Scan for the cell matching the given text and deliver its [X, Y] coordinate at center. 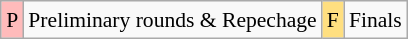
Preliminary rounds & Repechage [172, 20]
F [333, 20]
Finals [376, 20]
P [12, 20]
